Capture the cell that displays the provided text and extract its [X, Y] central coordinate. 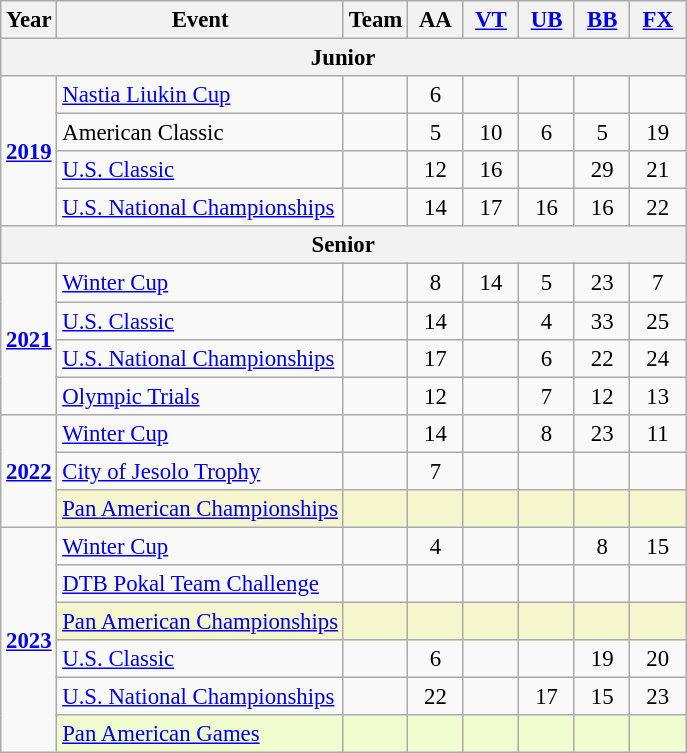
Event [200, 20]
11 [658, 433]
UB [547, 20]
Nastia Liukin Cup [200, 95]
21 [658, 170]
American Classic [200, 133]
Senior [344, 245]
Team [375, 20]
2023 [29, 640]
24 [658, 358]
Olympic Trials [200, 396]
VT [491, 20]
33 [602, 321]
2022 [29, 470]
Junior [344, 58]
AA [436, 20]
Pan American Games [200, 734]
25 [658, 321]
13 [658, 396]
BB [602, 20]
2021 [29, 339]
20 [658, 659]
City of Jesolo Trophy [200, 471]
DTB Pokal Team Challenge [200, 584]
Year [29, 20]
10 [491, 133]
2019 [29, 151]
FX [658, 20]
29 [602, 170]
